For the text-containing cell, return its midpoint in [x, y] coordinate format. 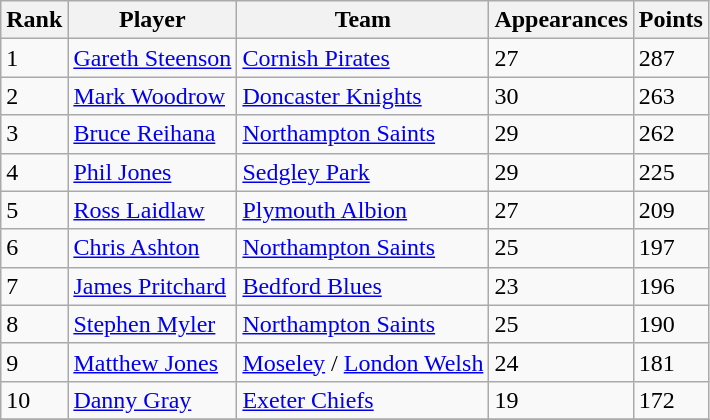
19 [561, 400]
1 [34, 58]
Moseley / London Welsh [363, 362]
Appearances [561, 20]
Ross Laidlaw [152, 210]
172 [670, 400]
Plymouth Albion [363, 210]
287 [670, 58]
9 [34, 362]
10 [34, 400]
197 [670, 248]
Bruce Reihana [152, 134]
Bedford Blues [363, 286]
6 [34, 248]
Phil Jones [152, 172]
30 [561, 96]
181 [670, 362]
196 [670, 286]
Doncaster Knights [363, 96]
Points [670, 20]
James Pritchard [152, 286]
Player [152, 20]
Mark Woodrow [152, 96]
Matthew Jones [152, 362]
Exeter Chiefs [363, 400]
8 [34, 324]
Danny Gray [152, 400]
7 [34, 286]
Sedgley Park [363, 172]
262 [670, 134]
23 [561, 286]
3 [34, 134]
Stephen Myler [152, 324]
225 [670, 172]
Cornish Pirates [363, 58]
Team [363, 20]
2 [34, 96]
Chris Ashton [152, 248]
Gareth Steenson [152, 58]
263 [670, 96]
Rank [34, 20]
24 [561, 362]
190 [670, 324]
5 [34, 210]
209 [670, 210]
4 [34, 172]
